Provide the [x, y] coordinate of the cell's center where the given text is located.  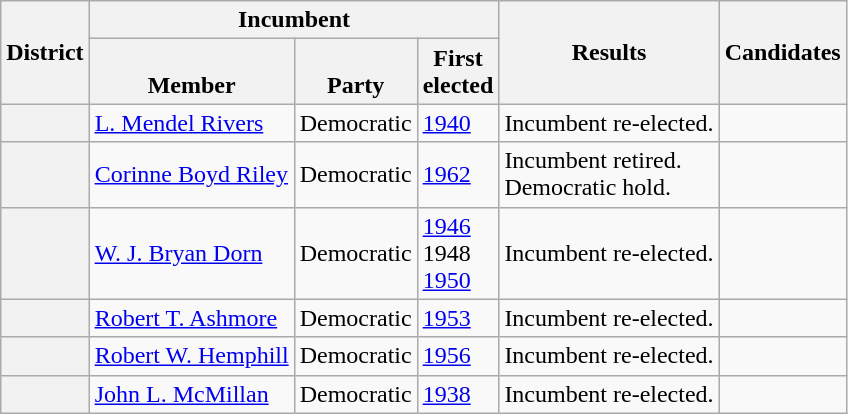
Incumbent [294, 20]
1962 [458, 174]
W. J. Bryan Dorn [192, 253]
Incumbent retired.Democratic hold. [609, 174]
Robert W. Hemphill [192, 356]
1938 [458, 394]
Party [356, 72]
John L. McMillan [192, 394]
Candidates [782, 52]
1940 [458, 123]
19461948 1950 [458, 253]
Results [609, 52]
1953 [458, 318]
Corinne Boyd Riley [192, 174]
1956 [458, 356]
District [45, 52]
L. Mendel Rivers [192, 123]
Firstelected [458, 72]
Member [192, 72]
Robert T. Ashmore [192, 318]
